Scan for the cell matching the given text and deliver its [X, Y] coordinate at center. 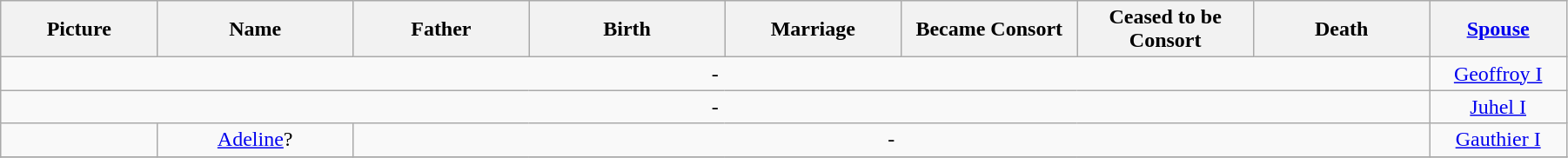
Death [1341, 30]
Ceased to be Consort [1165, 30]
Picture [79, 30]
Adeline? [256, 140]
Spouse [1498, 30]
Gauthier I [1498, 140]
Name [256, 30]
Birth [627, 30]
Geoffroy I [1498, 74]
Juhel I [1498, 107]
Marriage [813, 30]
Father [441, 30]
Became Consort [989, 30]
